Find where the given text appears and provide that cell's center as (X, Y) coordinate. 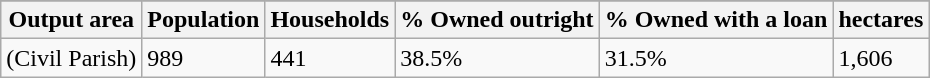
hectares (881, 20)
989 (204, 58)
1,606 (881, 58)
% Owned outright (497, 20)
% Owned with a loan (716, 20)
(Civil Parish) (72, 58)
Output area (72, 20)
38.5% (497, 58)
Population (204, 20)
441 (330, 58)
Households (330, 20)
31.5% (716, 58)
